Capture the cell that displays the provided text and extract its [X, Y] central coordinate. 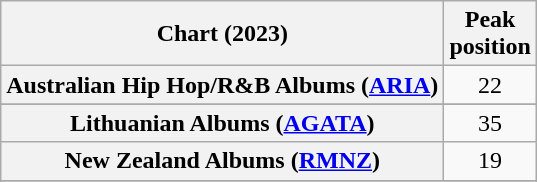
Peakposition [490, 34]
New Zealand Albums (RMNZ) [222, 161]
Australian Hip Hop/R&B Albums (ARIA) [222, 85]
35 [490, 123]
19 [490, 161]
Chart (2023) [222, 34]
Lithuanian Albums (AGATA) [222, 123]
22 [490, 85]
